Search for the cell housing the specified text and yield its [x, y] center coordinate. 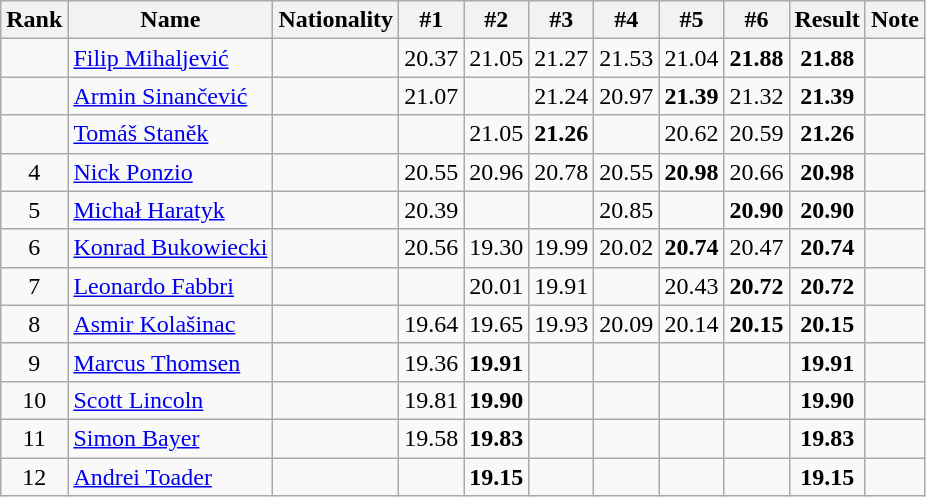
19.93 [562, 324]
5 [34, 210]
20.39 [432, 210]
20.43 [692, 286]
4 [34, 172]
Andrei Toader [170, 477]
Simon Bayer [170, 438]
21.04 [692, 58]
19.99 [562, 248]
19.81 [432, 400]
Filip Mihaljević [170, 58]
20.47 [756, 248]
Nick Ponzio [170, 172]
20.56 [432, 248]
#2 [496, 20]
21.53 [626, 58]
8 [34, 324]
11 [34, 438]
Leonardo Fabbri [170, 286]
Rank [34, 20]
10 [34, 400]
19.58 [432, 438]
Nationality [336, 20]
Marcus Thomsen [170, 362]
Michał Haratyk [170, 210]
20.78 [562, 172]
#4 [626, 20]
9 [34, 362]
#1 [432, 20]
21.32 [756, 96]
12 [34, 477]
20.97 [626, 96]
#5 [692, 20]
20.59 [756, 134]
20.62 [692, 134]
21.24 [562, 96]
Note [894, 20]
Scott Lincoln [170, 400]
21.27 [562, 58]
Tomáš Staněk [170, 134]
20.37 [432, 58]
Result [827, 20]
20.01 [496, 286]
19.65 [496, 324]
Armin Sinančević [170, 96]
6 [34, 248]
Asmir Kolašinac [170, 324]
7 [34, 286]
21.07 [432, 96]
19.64 [432, 324]
20.96 [496, 172]
20.85 [626, 210]
#6 [756, 20]
20.14 [692, 324]
19.36 [432, 362]
#3 [562, 20]
Konrad Bukowiecki [170, 248]
20.66 [756, 172]
Name [170, 20]
20.02 [626, 248]
20.09 [626, 324]
19.30 [496, 248]
